For the text-containing cell, return its midpoint in [x, y] coordinate format. 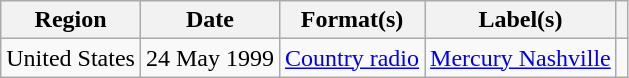
Region [71, 20]
Format(s) [352, 20]
Mercury Nashville [521, 58]
Country radio [352, 58]
United States [71, 58]
24 May 1999 [210, 58]
Label(s) [521, 20]
Date [210, 20]
